Provide the (X, Y) coordinate of the cell's center where the given text is located.  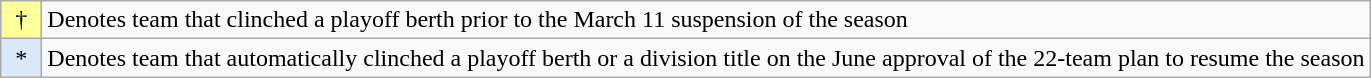
† (22, 20)
Denotes team that clinched a playoff berth prior to the March 11 suspension of the season (706, 20)
Denotes team that automatically clinched a playoff berth or a division title on the June approval of the 22-team plan to resume the season (706, 58)
* (22, 58)
